For the text-containing cell, return its midpoint in (X, Y) coordinate format. 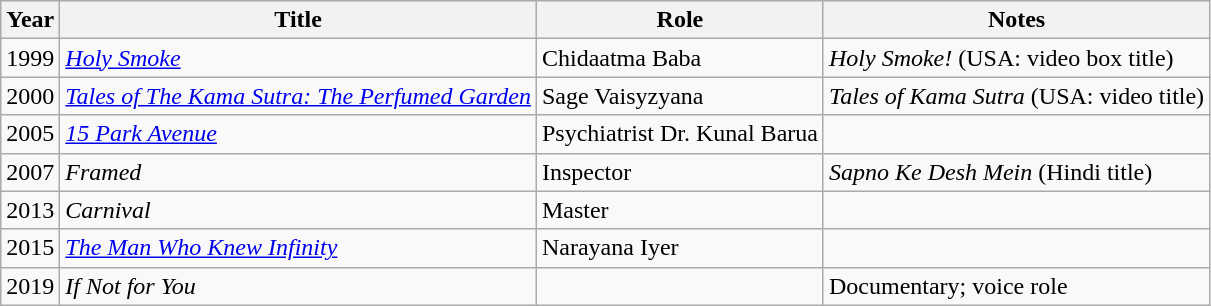
Narayana Iyer (680, 248)
Sage Vaisyzyana (680, 96)
Chidaatma Baba (680, 58)
Holy Smoke (298, 58)
Psychiatrist Dr. Kunal Barua (680, 134)
Notes (1016, 20)
2019 (30, 286)
Inspector (680, 172)
Year (30, 20)
Tales of The Kama Sutra: The Perfumed Garden (298, 96)
Documentary; voice role (1016, 286)
Framed (298, 172)
2005 (30, 134)
1999 (30, 58)
2013 (30, 210)
Tales of Kama Sutra (USA: video title) (1016, 96)
The Man Who Knew Infinity (298, 248)
Role (680, 20)
15 Park Avenue (298, 134)
Holy Smoke! (USA: video box title) (1016, 58)
If Not for You (298, 286)
Sapno Ke Desh Mein (Hindi title) (1016, 172)
Title (298, 20)
Carnival (298, 210)
Master (680, 210)
2007 (30, 172)
2000 (30, 96)
2015 (30, 248)
